Identify which cell holds the provided text, then report its [x, y] central coordinate. 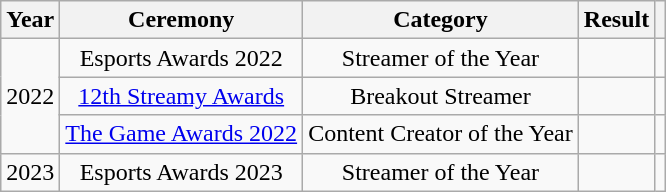
Esports Awards 2022 [182, 58]
12th Streamy Awards [182, 96]
The Game Awards 2022 [182, 134]
2022 [30, 96]
Esports Awards 2023 [182, 172]
Year [30, 20]
Ceremony [182, 20]
Content Creator of the Year [441, 134]
2023 [30, 172]
Result [616, 20]
Breakout Streamer [441, 96]
Category [441, 20]
